Provide the (x, y) coordinate of the cell's center where the given text is located.  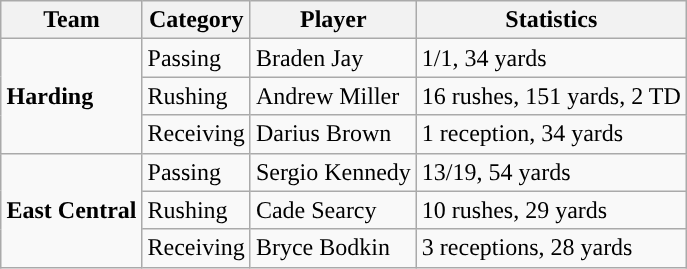
Braden Jay (333, 58)
East Central (72, 210)
Darius Brown (333, 134)
Team (72, 20)
Andrew Miller (333, 96)
Statistics (551, 20)
16 rushes, 151 yards, 2 TD (551, 96)
3 receptions, 28 yards (551, 248)
Harding (72, 96)
Bryce Bodkin (333, 248)
Category (196, 20)
1/1, 34 yards (551, 58)
Player (333, 20)
1 reception, 34 yards (551, 134)
Sergio Kennedy (333, 172)
13/19, 54 yards (551, 172)
Cade Searcy (333, 210)
10 rushes, 29 yards (551, 210)
